Provide the (x, y) coordinate of the cell's center where the given text is located.  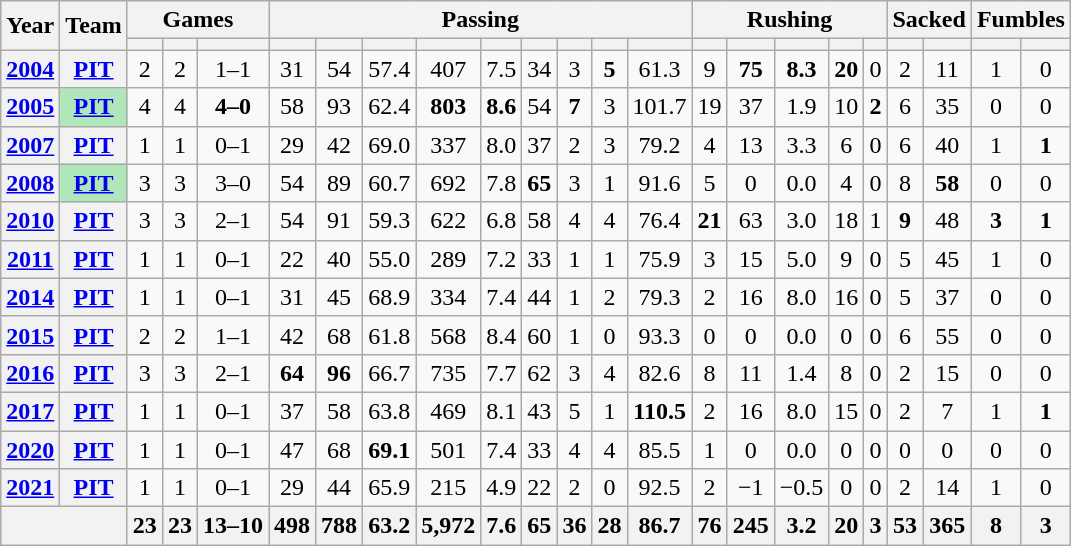
Fumbles (1020, 20)
Games (198, 20)
63.8 (390, 411)
79.2 (660, 145)
498 (292, 526)
62 (540, 373)
245 (750, 526)
18 (846, 221)
7.5 (502, 69)
60.7 (390, 183)
788 (340, 526)
13 (750, 145)
289 (448, 259)
Sacked (929, 20)
2014 (30, 297)
93 (340, 107)
91 (340, 221)
96 (340, 373)
2016 (30, 373)
803 (448, 107)
21 (710, 221)
59.3 (390, 221)
2020 (30, 449)
79.3 (660, 297)
8.3 (802, 69)
28 (610, 526)
Team (94, 26)
43 (540, 411)
2021 (30, 488)
89 (340, 183)
7.8 (502, 183)
2005 (30, 107)
3.0 (802, 221)
55.0 (390, 259)
2011 (30, 259)
101.7 (660, 107)
66.7 (390, 373)
35 (947, 107)
Year (30, 26)
8.1 (502, 411)
57.4 (390, 69)
60 (540, 335)
2008 (30, 183)
53 (905, 526)
−0.5 (802, 488)
735 (448, 373)
55 (947, 335)
7.2 (502, 259)
85.5 (660, 449)
61.3 (660, 69)
62.4 (390, 107)
2004 (30, 69)
2010 (30, 221)
4.9 (502, 488)
1.4 (802, 373)
Passing (481, 20)
1.9 (802, 107)
−1 (750, 488)
6.8 (502, 221)
69.1 (390, 449)
2007 (30, 145)
65.9 (390, 488)
110.5 (660, 411)
501 (448, 449)
14 (947, 488)
69.0 (390, 145)
3.3 (802, 145)
215 (448, 488)
365 (947, 526)
91.6 (660, 183)
68.9 (390, 297)
337 (448, 145)
692 (448, 183)
34 (540, 69)
3–0 (232, 183)
48 (947, 221)
76.4 (660, 221)
2017 (30, 411)
75 (750, 69)
2015 (30, 335)
63 (750, 221)
61.8 (390, 335)
10 (846, 107)
8.6 (502, 107)
13–10 (232, 526)
8.4 (502, 335)
47 (292, 449)
63.2 (390, 526)
334 (448, 297)
36 (574, 526)
92.5 (660, 488)
7.7 (502, 373)
7.6 (502, 526)
4–0 (232, 107)
19 (710, 107)
93.3 (660, 335)
568 (448, 335)
76 (710, 526)
622 (448, 221)
64 (292, 373)
407 (448, 69)
5.0 (802, 259)
3.2 (802, 526)
Rushing (790, 20)
82.6 (660, 373)
469 (448, 411)
5,972 (448, 526)
75.9 (660, 259)
86.7 (660, 526)
